Return (x, y) of the center of cell containing provided text 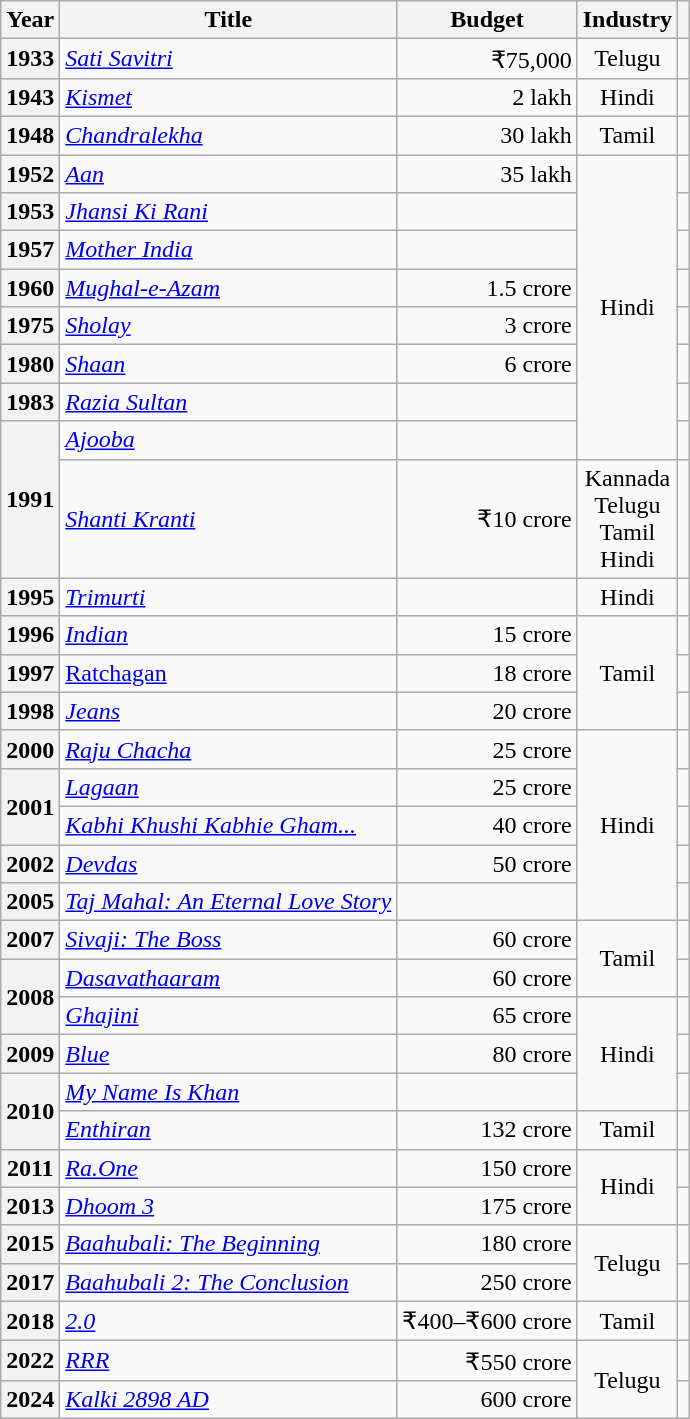
₹400–₹600 crore (487, 1321)
150 crore (487, 1168)
Budget (487, 20)
₹10 crore (487, 518)
1996 (30, 635)
2024 (30, 1399)
Baahubali: The Beginning (228, 1244)
1960 (30, 288)
Taj Mahal: An Eternal Love Story (228, 902)
132 crore (487, 1130)
Ra.One (228, 1168)
Sivaji: The Boss (228, 940)
40 crore (487, 825)
Shaan (228, 364)
2011 (30, 1168)
Shanti Kranti (228, 518)
2015 (30, 1244)
Ajooba (228, 440)
Ratchagan (228, 673)
2022 (30, 1361)
35 lakh (487, 173)
1943 (30, 97)
15 crore (487, 635)
Devdas (228, 863)
2002 (30, 863)
Sati Savitri (228, 59)
1957 (30, 250)
1995 (30, 597)
Baahubali 2: The Conclusion (228, 1282)
Blue (228, 1054)
Lagaan (228, 787)
Sholay (228, 326)
Chandralekha (228, 135)
250 crore (487, 1282)
Kismet (228, 97)
Enthiran (228, 1130)
2 lakh (487, 97)
Jeans (228, 711)
₹550 crore (487, 1361)
1933 (30, 59)
1.5 crore (487, 288)
2013 (30, 1206)
Indian (228, 635)
2009 (30, 1054)
1975 (30, 326)
1952 (30, 173)
Kalki 2898 AD (228, 1399)
Trimurti (228, 597)
1980 (30, 364)
2005 (30, 902)
80 crore (487, 1054)
2010 (30, 1111)
50 crore (487, 863)
1948 (30, 135)
20 crore (487, 711)
2008 (30, 997)
RRR (228, 1361)
180 crore (487, 1244)
2001 (30, 806)
30 lakh (487, 135)
2017 (30, 1282)
1983 (30, 402)
2.0 (228, 1321)
Title (228, 20)
Mother India (228, 250)
Jhansi Ki Rani (228, 212)
Mughal-e-Azam (228, 288)
1953 (30, 212)
65 crore (487, 1016)
2007 (30, 940)
Industry (627, 20)
600 crore (487, 1399)
Raju Chacha (228, 749)
2000 (30, 749)
1991 (30, 500)
18 crore (487, 673)
My Name Is Khan (228, 1092)
3 crore (487, 326)
KannadaTeluguTamilHindi (627, 518)
Ghajini (228, 1016)
Kabhi Khushi Kabhie Gham... (228, 825)
Dhoom 3 (228, 1206)
1997 (30, 673)
2018 (30, 1321)
Aan (228, 173)
₹75,000 (487, 59)
1998 (30, 711)
Year (30, 20)
175 crore (487, 1206)
Razia Sultan (228, 402)
6 crore (487, 364)
Dasavathaaram (228, 978)
